Return [x, y] of the center of cell containing provided text 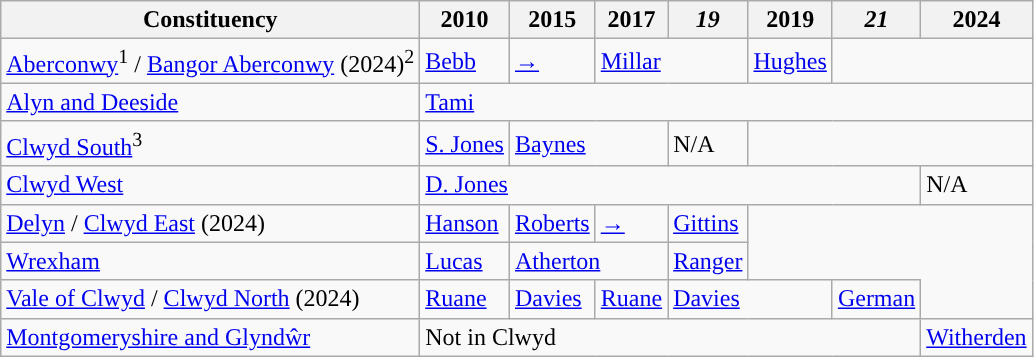
Clwyd West [210, 185]
Atherton [588, 261]
2015 [552, 20]
Tami [726, 102]
Baynes [588, 144]
Montgomeryshire and Glyndŵr [210, 337]
Hughes [790, 62]
Alyn and Deeside [210, 102]
Delyn / Clwyd East (2024) [210, 223]
Not in Clwyd [670, 337]
D. Jones [670, 185]
Aberconwy1 / Bangor Aberconwy (2024)2 [210, 62]
Ranger [708, 261]
Bebb [465, 62]
S. Jones [465, 144]
Clwyd South3 [210, 144]
German [876, 299]
Hanson [465, 223]
2010 [465, 20]
Witherden [976, 337]
Constituency [210, 20]
2019 [790, 20]
Millar [672, 62]
Vale of Clwyd / Clwyd North (2024) [210, 299]
19 [708, 20]
2017 [631, 20]
Lucas [465, 261]
Wrexham [210, 261]
21 [876, 20]
Gittins [708, 223]
2024 [976, 20]
Roberts [552, 223]
